Return the [X, Y] coordinate for the center point of the cell that contains the specified text.  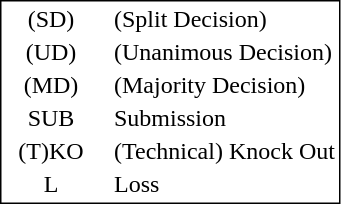
(Technical) Knock Out [224, 151]
(MD) [50, 85]
SUB [50, 119]
Loss [224, 185]
L [50, 185]
(Split Decision) [224, 19]
(Unanimous Decision) [224, 53]
(Majority Decision) [224, 85]
(T)KO [50, 151]
Submission [224, 119]
(SD) [50, 19]
(UD) [50, 53]
